Search for the cell housing the specified text and yield its [x, y] center coordinate. 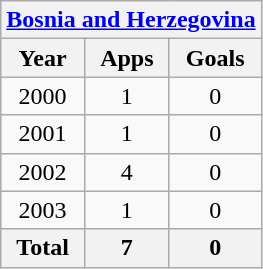
2000 [43, 96]
2003 [43, 210]
Goals [215, 58]
Year [43, 58]
7 [126, 248]
2002 [43, 172]
2001 [43, 134]
Bosnia and Herzegovina [131, 20]
Apps [126, 58]
4 [126, 172]
Total [43, 248]
